Provide the [X, Y] coordinate of the cell's center where the given text is located.  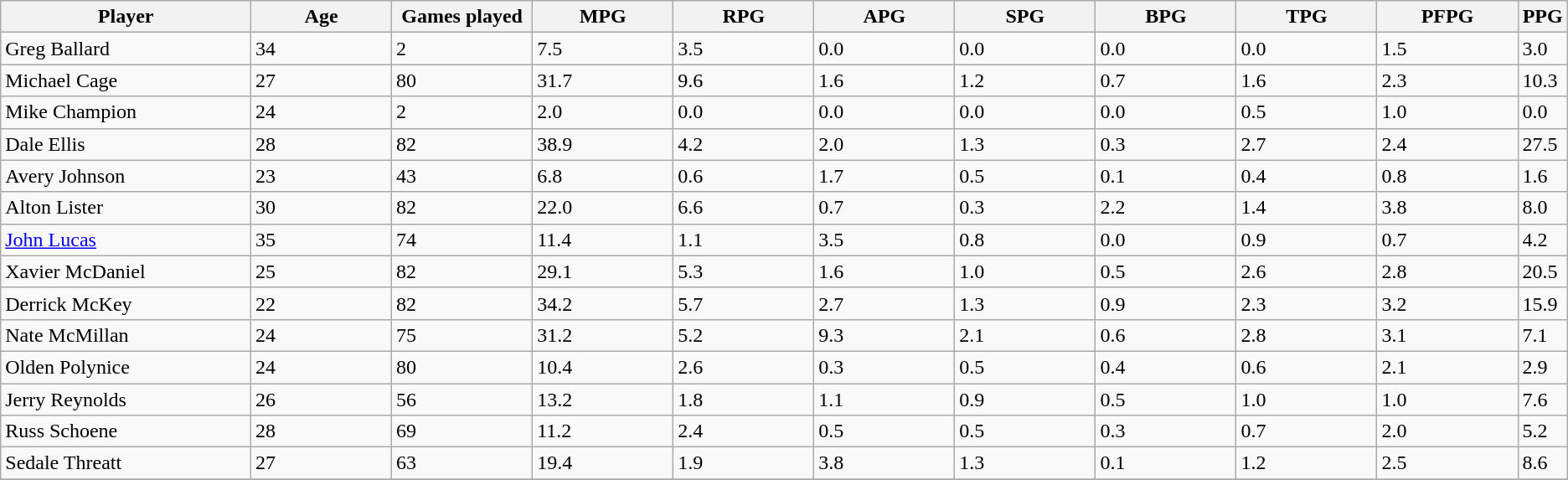
TPG [1307, 17]
30 [322, 208]
31.2 [603, 335]
74 [462, 240]
Russ Schoene [126, 431]
3.1 [1447, 335]
PFPG [1447, 17]
1.8 [744, 400]
38.9 [603, 144]
11.2 [603, 431]
29.1 [603, 271]
35 [322, 240]
2.5 [1447, 463]
John Lucas [126, 240]
Games played [462, 17]
75 [462, 335]
Alton Lister [126, 208]
34 [322, 49]
23 [322, 176]
10.3 [1543, 80]
2.9 [1543, 367]
20.5 [1543, 271]
7.6 [1543, 400]
26 [322, 400]
Greg Ballard [126, 49]
2.2 [1166, 208]
Dale Ellis [126, 144]
Avery Johnson [126, 176]
56 [462, 400]
APG [885, 17]
Derrick McKey [126, 303]
1.7 [885, 176]
BPG [1166, 17]
7.5 [603, 49]
3.2 [1447, 303]
25 [322, 271]
63 [462, 463]
3.0 [1543, 49]
13.2 [603, 400]
34.2 [603, 303]
8.6 [1543, 463]
1.4 [1307, 208]
11.4 [603, 240]
Nate McMillan [126, 335]
SPG [1025, 17]
27.5 [1543, 144]
Xavier McDaniel [126, 271]
7.1 [1543, 335]
1.5 [1447, 49]
19.4 [603, 463]
6.6 [744, 208]
9.6 [744, 80]
10.4 [603, 367]
MPG [603, 17]
5.7 [744, 303]
22.0 [603, 208]
15.9 [1543, 303]
5.3 [744, 271]
Michael Cage [126, 80]
9.3 [885, 335]
Jerry Reynolds [126, 400]
Age [322, 17]
22 [322, 303]
8.0 [1543, 208]
PPG [1543, 17]
43 [462, 176]
1.9 [744, 463]
Sedale Threatt [126, 463]
69 [462, 431]
Player [126, 17]
6.8 [603, 176]
Olden Polynice [126, 367]
Mike Champion [126, 112]
31.7 [603, 80]
RPG [744, 17]
